Extract the (x, y) coordinate from the center of the cell holding the provided text.  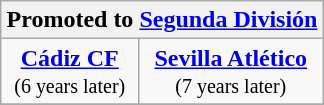
Sevilla Atlético(7 years later) (231, 72)
Promoted to Segunda División (162, 20)
Cádiz CF(6 years later) (70, 72)
